Find where the given text appears and provide that cell's center as (X, Y) coordinate. 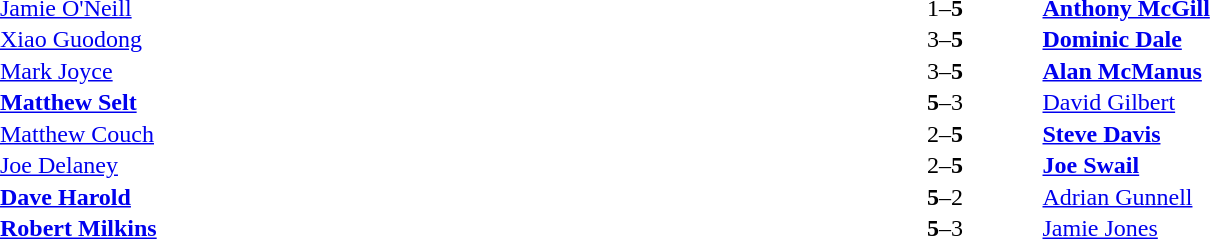
5–3 (944, 103)
5–2 (944, 197)
